Scan for the cell matching the given text and deliver its (X, Y) coordinate at center. 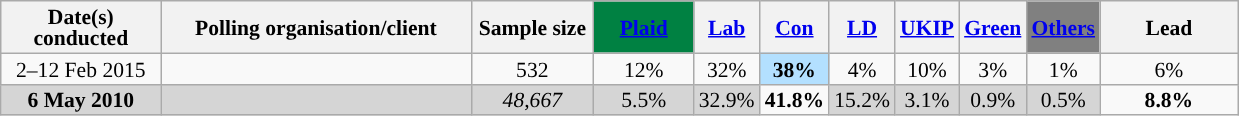
Date(s)conducted (81, 27)
2–12 Feb 2015 (81, 68)
Lead (1169, 27)
10% (927, 68)
38% (794, 68)
3% (992, 68)
Con (794, 27)
Plaid (644, 27)
5.5% (644, 100)
Sample size (532, 27)
LD (862, 27)
32% (727, 68)
Others (1063, 27)
Polling organisation/client (316, 27)
UKIP (927, 27)
3.1% (927, 100)
0.9% (992, 100)
12% (644, 68)
Green (992, 27)
532 (532, 68)
Lab (727, 27)
8.8% (1169, 100)
1% (1063, 68)
6 May 2010 (81, 100)
4% (862, 68)
32.9% (727, 100)
6% (1169, 68)
15.2% (862, 100)
48,667 (532, 100)
0.5% (1063, 100)
41.8% (794, 100)
